From the cell containing the given text, extract its center point as (x, y) coordinate. 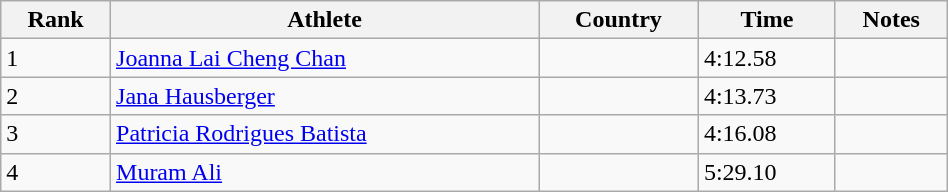
4:13.73 (766, 96)
Rank (56, 20)
4:12.58 (766, 58)
Notes (891, 20)
Patricia Rodrigues Batista (325, 134)
1 (56, 58)
Athlete (325, 20)
Country (619, 20)
5:29.10 (766, 172)
Jana Hausberger (325, 96)
Muram Ali (325, 172)
Time (766, 20)
Joanna Lai Cheng Chan (325, 58)
3 (56, 134)
4:16.08 (766, 134)
4 (56, 172)
2 (56, 96)
